Extract the (X, Y) coordinate from the center of the cell holding the provided text.  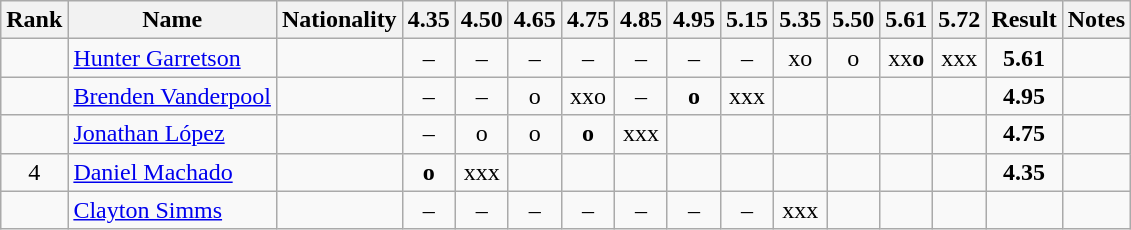
5.50 (854, 20)
Notes (1096, 20)
4.50 (482, 20)
5.15 (748, 20)
Daniel Machado (172, 172)
Name (172, 20)
5.72 (960, 20)
Jonathan López (172, 134)
xo (800, 58)
Clayton Simms (172, 210)
Hunter Garretson (172, 58)
Rank (34, 20)
Result (1024, 20)
Brenden Vanderpool (172, 96)
4.85 (640, 20)
Nationality (339, 20)
5.35 (800, 20)
4 (34, 172)
4.65 (534, 20)
